From the cell containing the given text, extract its center point as (x, y) coordinate. 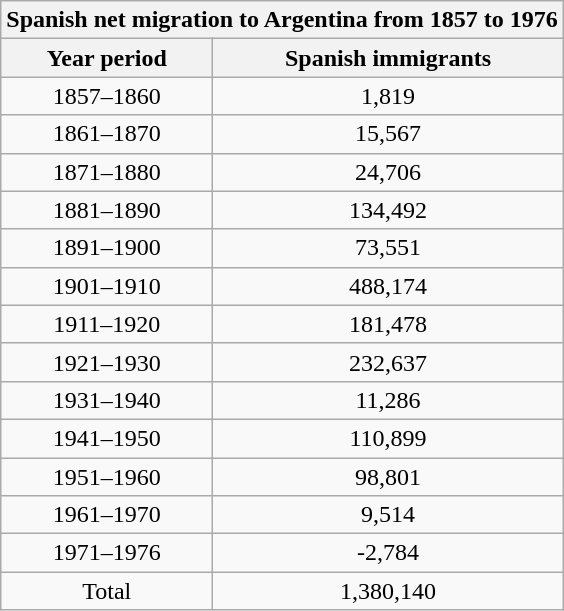
1931–1940 (107, 400)
110,899 (388, 438)
1881–1890 (107, 210)
1921–1930 (107, 362)
1911–1920 (107, 324)
Spanish immigrants (388, 58)
134,492 (388, 210)
1971–1976 (107, 553)
Year period (107, 58)
1861–1870 (107, 134)
Spanish net migration to Argentina from 1857 to 1976 (282, 20)
1891–1900 (107, 248)
15,567 (388, 134)
24,706 (388, 172)
Total (107, 591)
1,380,140 (388, 591)
-2,784 (388, 553)
1871–1880 (107, 172)
488,174 (388, 286)
181,478 (388, 324)
1961–1970 (107, 515)
1901–1910 (107, 286)
1857–1860 (107, 96)
11,286 (388, 400)
232,637 (388, 362)
1951–1960 (107, 477)
73,551 (388, 248)
98,801 (388, 477)
1,819 (388, 96)
1941–1950 (107, 438)
9,514 (388, 515)
